Identify which cell holds the provided text, then report its (x, y) central coordinate. 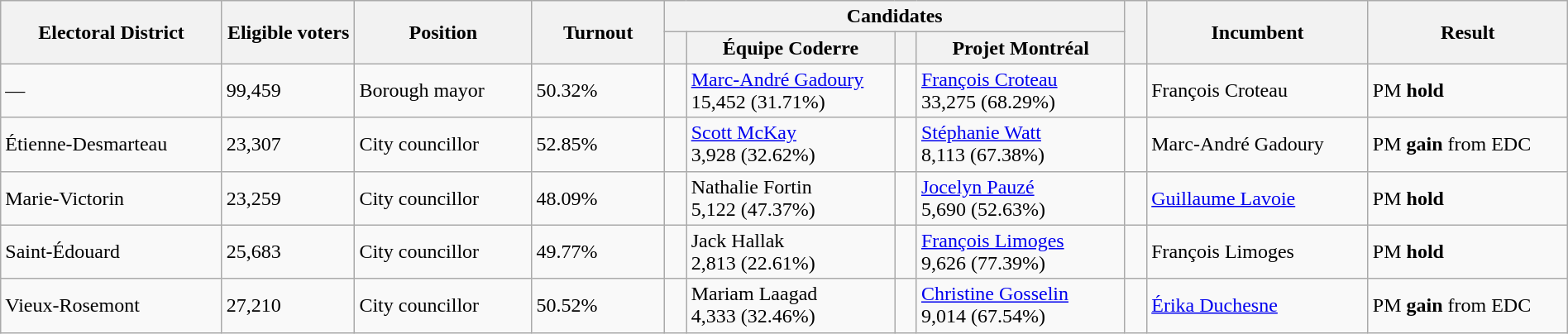
Incumbent (1258, 32)
Vieux-Rosemont (112, 306)
27,210 (288, 306)
23,307 (288, 144)
Jack Hallak 2,813 (22.61%) (791, 251)
Nathalie Fortin 5,122 (47.37%) (791, 198)
99,459 (288, 91)
52.85% (599, 144)
Electoral District (112, 32)
Étienne-Desmarteau (112, 144)
Borough mayor (443, 91)
23,259 (288, 198)
Jocelyn Pauzé 5,690 (52.63%) (1021, 198)
Marc-André Gadoury 15,452 (31.71%) (791, 91)
Candidates (895, 17)
50.52% (599, 306)
Saint-Édouard (112, 251)
25,683 (288, 251)
49.77% (599, 251)
Projet Montréal (1021, 48)
Turnout (599, 32)
François Croteau (1258, 91)
Position (443, 32)
François Limoges 9,626 (77.39%) (1021, 251)
48.09% (599, 198)
Stéphanie Watt 8,113 (67.38%) (1021, 144)
Équipe Coderre (791, 48)
50.32% (599, 91)
Marie-Victorin (112, 198)
— (112, 91)
Marc-André Gadoury (1258, 144)
Guillaume Lavoie (1258, 198)
Eligible voters (288, 32)
Christine Gosselin 9,014 (67.54%) (1021, 306)
Result (1467, 32)
Mariam Laagad 4,333 (32.46%) (791, 306)
Érika Duchesne (1258, 306)
Scott McKay 3,928 (32.62%) (791, 144)
François Limoges (1258, 251)
François Croteau 33,275 (68.29%) (1021, 91)
